Return [X, Y] of the center of cell containing provided text 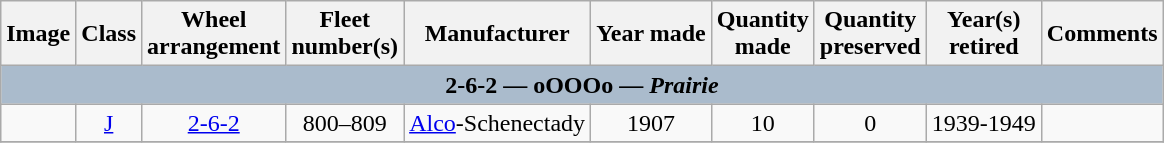
Wheelarrangement [214, 34]
1939-1949 [984, 123]
10 [762, 123]
Year(s)retired [984, 34]
Quantitypreserved [870, 34]
800–809 [345, 123]
Fleetnumber(s) [345, 34]
2-6-2 — oOOOo — Prairie [582, 85]
J [109, 123]
Year made [652, 34]
Image [38, 34]
Alco-Schenectady [498, 123]
0 [870, 123]
1907 [652, 123]
Quantitymade [762, 34]
Comments [1102, 34]
Class [109, 34]
2-6-2 [214, 123]
Manufacturer [498, 34]
